Pinpoint the cell where the given text exists, returning its [X, Y] midpoint coordinate. 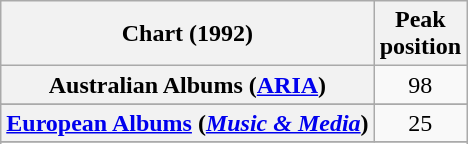
Peakposition [420, 34]
Chart (1992) [188, 34]
98 [420, 85]
25 [420, 123]
Australian Albums (ARIA) [188, 85]
European Albums (Music & Media) [188, 123]
